Locate the cell with the specified text and output its (X, Y) center coordinate. 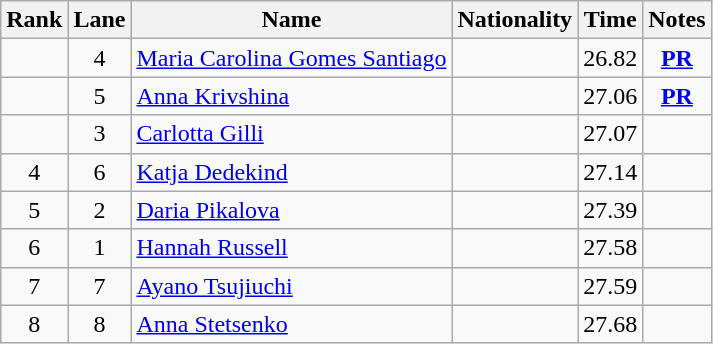
Ayano Tsujiuchi (292, 286)
27.06 (610, 96)
Nationality (515, 20)
26.82 (610, 58)
Anna Stetsenko (292, 324)
Lane (100, 20)
2 (100, 210)
Notes (677, 20)
27.39 (610, 210)
27.68 (610, 324)
Katja Dedekind (292, 172)
1 (100, 248)
Hannah Russell (292, 248)
Time (610, 20)
27.07 (610, 134)
Daria Pikalova (292, 210)
Carlotta Gilli (292, 134)
Name (292, 20)
27.59 (610, 286)
Maria Carolina Gomes Santiago (292, 58)
Rank (34, 20)
27.14 (610, 172)
3 (100, 134)
27.58 (610, 248)
Anna Krivshina (292, 96)
